For the text-containing cell, return its midpoint in [x, y] coordinate format. 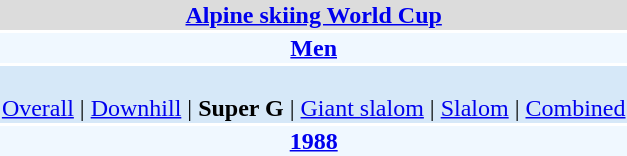
Men [314, 48]
Overall | Downhill | Super G | Giant slalom | Slalom | Combined [314, 94]
1988 [314, 141]
Alpine skiing World Cup [314, 15]
